Detect which cell encompasses the target text, then output its [x, y] center coordinate. 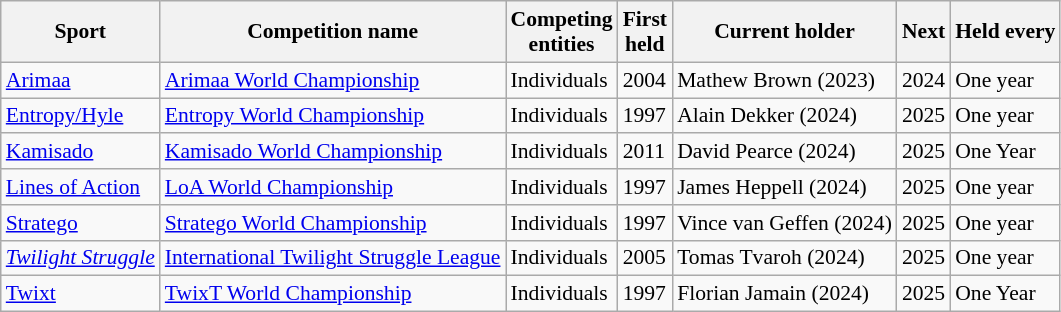
Florian Jamain (2024) [784, 294]
Tomas Tvaroh (2024) [784, 258]
Stratego [80, 223]
2024 [924, 80]
Stratego World Championship [333, 223]
Mathew Brown (2023) [784, 80]
Lines of Action [80, 187]
Arimaa World Championship [333, 80]
Twilight Struggle [80, 258]
International Twilight Struggle League [333, 258]
Current holder [784, 32]
James Heppell (2024) [784, 187]
First held [645, 32]
Vince van Geffen (2024) [784, 223]
TwixT World Championship [333, 294]
Alain Dekker (2024) [784, 116]
Entropy/Hyle [80, 116]
Sport [80, 32]
Held every [1005, 32]
Arimaa [80, 80]
Kamisado World Championship [333, 152]
Next [924, 32]
Competition name [333, 32]
David Pearce (2024) [784, 152]
Twixt [80, 294]
2005 [645, 258]
2011 [645, 152]
Competing entities [562, 32]
Entropy World Championship [333, 116]
LoA World Championship [333, 187]
Kamisado [80, 152]
2004 [645, 80]
